Capture the cell that displays the provided text and extract its (x, y) central coordinate. 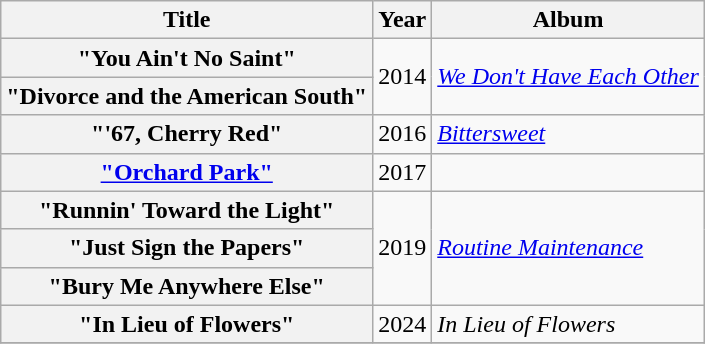
2016 (402, 134)
"You Ain't No Saint" (187, 58)
"Just Sign the Papers" (187, 248)
"Runnin' Toward the Light" (187, 210)
"Bury Me Anywhere Else" (187, 286)
Title (187, 20)
"'67, Cherry Red" (187, 134)
"Orchard Park" (187, 172)
2019 (402, 248)
Bittersweet (568, 134)
Album (568, 20)
2024 (402, 324)
We Don't Have Each Other (568, 77)
Routine Maintenance (568, 248)
2017 (402, 172)
"In Lieu of Flowers" (187, 324)
2014 (402, 77)
"Divorce and the American South" (187, 96)
In Lieu of Flowers (568, 324)
Year (402, 20)
